Find where the given text appears and provide that cell's center as (X, Y) coordinate. 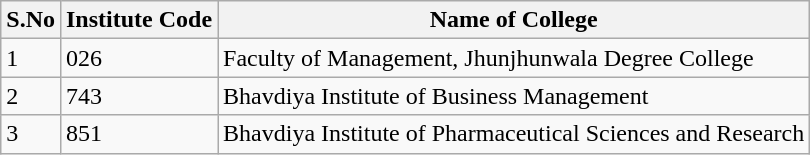
026 (138, 58)
Bhavdiya Institute of Business Management (514, 96)
743 (138, 96)
Faculty of Management, Jhunjhunwala Degree College (514, 58)
Bhavdiya Institute of Pharmaceutical Sciences and Research (514, 134)
S.No (31, 20)
3 (31, 134)
851 (138, 134)
2 (31, 96)
1 (31, 58)
Name of College (514, 20)
Institute Code (138, 20)
